Search for the cell housing the specified text and yield its (x, y) center coordinate. 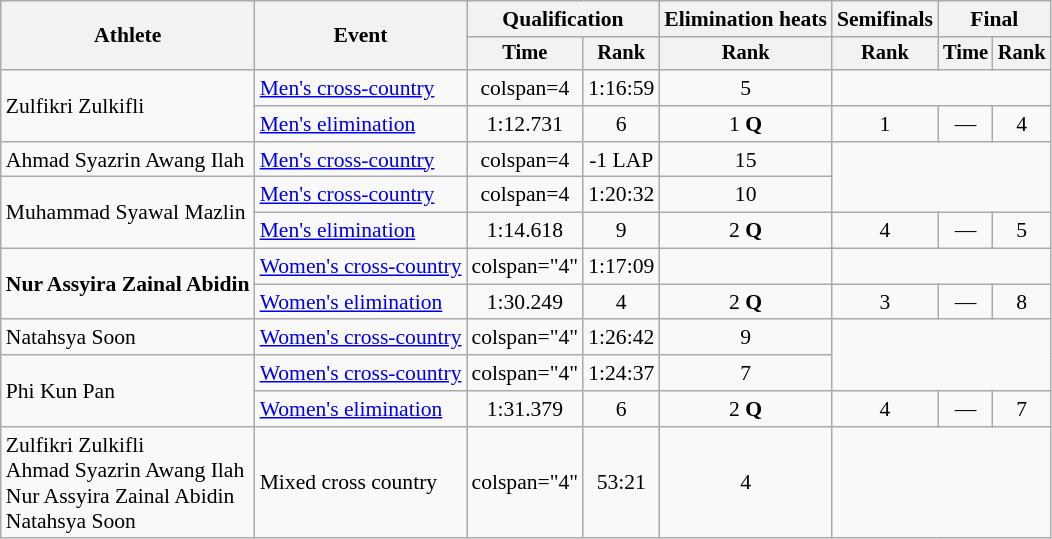
Natahsya Soon (128, 338)
1:16:59 (621, 88)
Zulfikri ZulkifliAhmad Syazrin Awang IlahNur Assyira Zainal AbidinNatahsya Soon (128, 483)
1:30.249 (526, 302)
Event (361, 36)
1:24:37 (621, 373)
1 Q (746, 124)
Final (994, 19)
1:20:32 (621, 195)
1 (885, 124)
Athlete (128, 36)
Muhammad Syawal Mazlin (128, 212)
Qualification (564, 19)
Elimination heats (746, 19)
1:31.379 (526, 409)
15 (746, 160)
1:14.618 (526, 231)
Phi Kun Pan (128, 390)
10 (746, 195)
Mixed cross country (361, 483)
1:17:09 (621, 267)
3 (885, 302)
1:26:42 (621, 338)
Ahmad Syazrin Awang Ilah (128, 160)
Zulfikri Zulkifli (128, 106)
Semifinals (885, 19)
Nur Assyira Zainal Abidin (128, 284)
1:12.731 (526, 124)
53:21 (621, 483)
8 (1022, 302)
-1 LAP (621, 160)
